Detect which cell encompasses the target text, then output its (x, y) center coordinate. 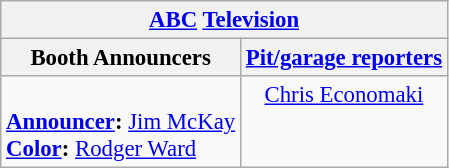
Pit/garage reporters (344, 58)
Booth Announcers (121, 58)
Announcer: Jim McKay Color: Rodger Ward (121, 122)
ABC Television (224, 20)
Chris Economaki (344, 122)
